Return the (x, y) coordinate for the center point of the cell that contains the specified text.  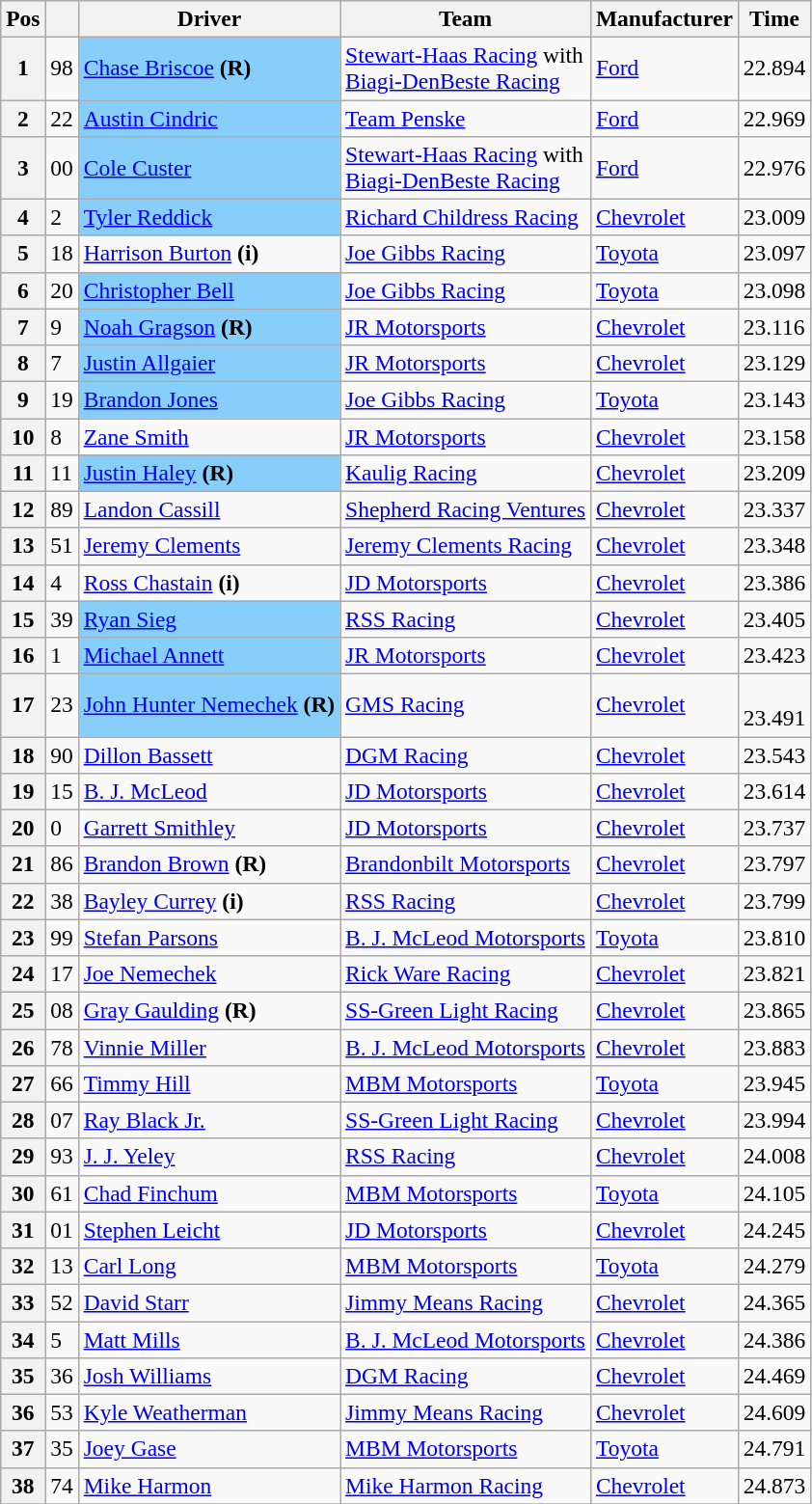
Jeremy Clements (208, 546)
89 (62, 509)
24.245 (774, 1230)
Time (774, 18)
22.976 (774, 168)
53 (62, 1412)
Manufacturer (663, 18)
Team (466, 18)
01 (62, 1230)
24.105 (774, 1193)
74 (62, 1486)
Austin Cindric (208, 118)
24 (23, 973)
23.491 (774, 704)
34 (23, 1339)
23.348 (774, 546)
3 (23, 168)
23.143 (774, 399)
16 (23, 655)
23.337 (774, 509)
Garrett Smithley (208, 828)
Shepherd Racing Ventures (466, 509)
Matt Mills (208, 1339)
Chad Finchum (208, 1193)
Joey Gase (208, 1449)
23.097 (774, 254)
Chase Briscoe (R) (208, 68)
Brandon Jones (208, 399)
24.791 (774, 1449)
23.158 (774, 436)
Gray Gaulding (R) (208, 1010)
Ryan Sieg (208, 619)
12 (23, 509)
Justin Haley (R) (208, 473)
24.609 (774, 1412)
Harrison Burton (i) (208, 254)
Zane Smith (208, 436)
23.945 (774, 1083)
29 (23, 1157)
26 (23, 1047)
23.883 (774, 1047)
David Starr (208, 1302)
22.969 (774, 118)
23.821 (774, 973)
John Hunter Nemechek (R) (208, 704)
Driver (208, 18)
Tyler Reddick (208, 217)
Richard Childress Racing (466, 217)
86 (62, 864)
78 (62, 1047)
00 (62, 168)
Jeremy Clements Racing (466, 546)
Josh Williams (208, 1376)
90 (62, 754)
99 (62, 938)
Christopher Bell (208, 290)
32 (23, 1266)
37 (23, 1449)
23.810 (774, 938)
07 (62, 1120)
30 (23, 1193)
Michael Annett (208, 655)
28 (23, 1120)
14 (23, 583)
23.797 (774, 864)
24.873 (774, 1486)
Stefan Parsons (208, 938)
Brandon Brown (R) (208, 864)
23.865 (774, 1010)
Carl Long (208, 1266)
39 (62, 619)
24.365 (774, 1302)
Justin Allgaier (208, 363)
10 (23, 436)
Kyle Weatherman (208, 1412)
Stephen Leicht (208, 1230)
08 (62, 1010)
61 (62, 1193)
23.799 (774, 901)
6 (23, 290)
24.008 (774, 1157)
21 (23, 864)
23.209 (774, 473)
Team Penske (466, 118)
GMS Racing (466, 704)
93 (62, 1157)
98 (62, 68)
Rick Ware Racing (466, 973)
24.386 (774, 1339)
31 (23, 1230)
Ross Chastain (i) (208, 583)
23.994 (774, 1120)
52 (62, 1302)
0 (62, 828)
Noah Gragson (R) (208, 327)
27 (23, 1083)
23.098 (774, 290)
23.737 (774, 828)
Joe Nemechek (208, 973)
25 (23, 1010)
J. J. Yeley (208, 1157)
Cole Custer (208, 168)
Dillon Bassett (208, 754)
Kaulig Racing (466, 473)
Mike Harmon Racing (466, 1486)
51 (62, 546)
24.469 (774, 1376)
Pos (23, 18)
B. J. McLeod (208, 791)
23.009 (774, 217)
Mike Harmon (208, 1486)
Brandonbilt Motorsports (466, 864)
24.279 (774, 1266)
23.129 (774, 363)
Vinnie Miller (208, 1047)
Timmy Hill (208, 1083)
23.614 (774, 791)
23.386 (774, 583)
23.405 (774, 619)
33 (23, 1302)
Ray Black Jr. (208, 1120)
Landon Cassill (208, 509)
23.116 (774, 327)
23.543 (774, 754)
66 (62, 1083)
Bayley Currey (i) (208, 901)
23.423 (774, 655)
22.894 (774, 68)
